Identify which cell holds the provided text, then report its (x, y) central coordinate. 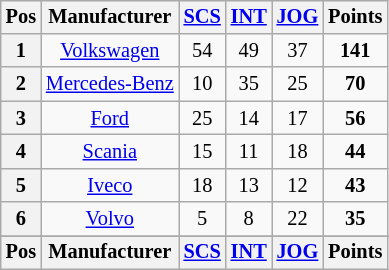
12 (298, 185)
37 (298, 51)
Iveco (110, 185)
8 (249, 219)
141 (355, 51)
10 (202, 84)
22 (298, 219)
Mercedes-Benz (110, 84)
Scania (110, 152)
15 (202, 152)
43 (355, 185)
54 (202, 51)
44 (355, 152)
4 (21, 152)
Ford (110, 118)
Volvo (110, 219)
1 (21, 51)
49 (249, 51)
56 (355, 118)
3 (21, 118)
Volkswagen (110, 51)
6 (21, 219)
70 (355, 84)
14 (249, 118)
17 (298, 118)
13 (249, 185)
2 (21, 84)
11 (249, 152)
